Pinpoint the cell where the given text exists, returning its [x, y] midpoint coordinate. 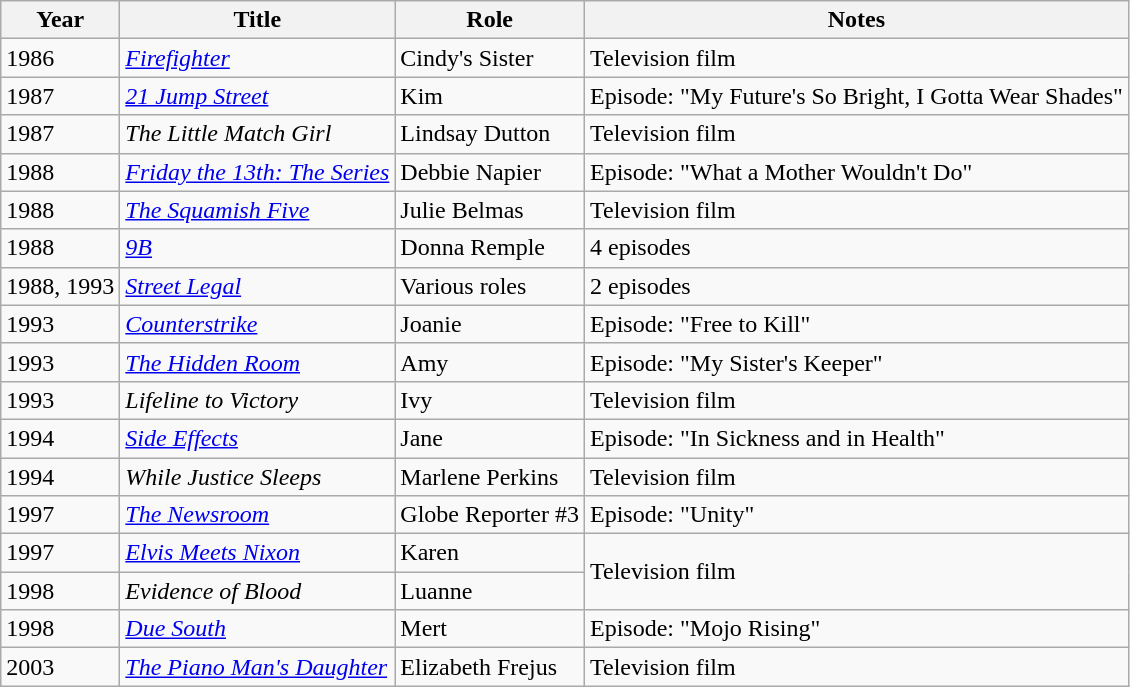
Kim [490, 96]
The Squamish Five [258, 210]
Notes [857, 20]
Due South [258, 629]
Role [490, 20]
Episode: "In Sickness and in Health" [857, 438]
Cindy's Sister [490, 58]
Luanne [490, 591]
1988, 1993 [60, 286]
The Little Match Girl [258, 134]
Globe Reporter #3 [490, 515]
2 episodes [857, 286]
Jane [490, 438]
Side Effects [258, 438]
Lifeline to Victory [258, 400]
Evidence of Blood [258, 591]
Mert [490, 629]
Marlene Perkins [490, 477]
Karen [490, 553]
Various roles [490, 286]
Lindsay Dutton [490, 134]
Street Legal [258, 286]
While Justice Sleeps [258, 477]
Episode: "My Future's So Bright, I Gotta Wear Shades" [857, 96]
Elizabeth Frejus [490, 667]
Joanie [490, 324]
Elvis Meets Nixon [258, 553]
4 episodes [857, 248]
Episode: "Free to Kill" [857, 324]
Episode: "Mojo Rising" [857, 629]
Julie Belmas [490, 210]
Year [60, 20]
The Newsroom [258, 515]
21 Jump Street [258, 96]
Amy [490, 362]
Episode: "What a Mother Wouldn't Do" [857, 172]
Counterstrike [258, 324]
Ivy [490, 400]
9B [258, 248]
Debbie Napier [490, 172]
Episode: "My Sister's Keeper" [857, 362]
2003 [60, 667]
Title [258, 20]
Donna Remple [490, 248]
Episode: "Unity" [857, 515]
The Hidden Room [258, 362]
1986 [60, 58]
The Piano Man's Daughter [258, 667]
Friday the 13th: The Series [258, 172]
Firefighter [258, 58]
